Locate the cell with the specified text and output its (X, Y) center coordinate. 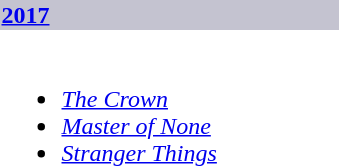
2017 (170, 15)
